Find where the given text appears and provide that cell's center as (x, y) coordinate. 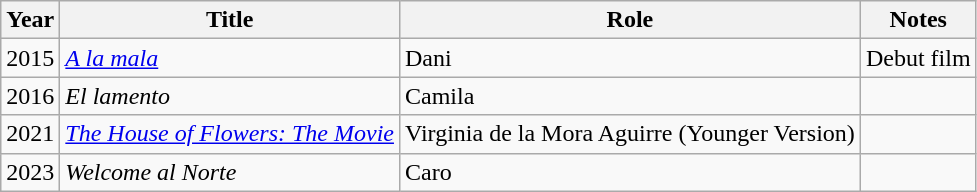
2021 (30, 134)
A la mala (230, 58)
Virginia de la Mora Aguirre (Younger Version) (630, 134)
Role (630, 20)
2016 (30, 96)
El lamento (230, 96)
2023 (30, 172)
Notes (918, 20)
Dani (630, 58)
Caro (630, 172)
Camila (630, 96)
Title (230, 20)
Debut film (918, 58)
2015 (30, 58)
The House of Flowers: The Movie (230, 134)
Year (30, 20)
Welcome al Norte (230, 172)
